Detect which cell encompasses the target text, then output its (x, y) center coordinate. 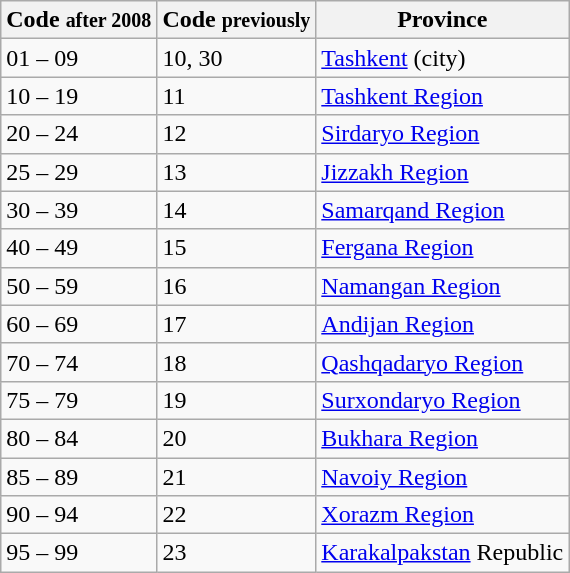
17 (236, 324)
20 (236, 438)
10, 30 (236, 58)
Andijan Region (442, 324)
13 (236, 172)
25 – 29 (79, 172)
Namangan Region (442, 286)
21 (236, 477)
20 – 24 (79, 134)
40 – 49 (79, 248)
Qashqadaryo Region (442, 362)
80 – 84 (79, 438)
Tashkent (city) (442, 58)
Xorazm Region (442, 515)
19 (236, 400)
75 – 79 (79, 400)
Sirdaryo Region (442, 134)
50 – 59 (79, 286)
85 – 89 (79, 477)
Code after 2008 (79, 20)
22 (236, 515)
Province (442, 20)
Bukhara Region (442, 438)
Jizzakh Region (442, 172)
Fergana Region (442, 248)
90 – 94 (79, 515)
15 (236, 248)
Code previously (236, 20)
30 – 39 (79, 210)
Tashkent Region (442, 96)
14 (236, 210)
16 (236, 286)
Samarqand Region (442, 210)
Surxondaryo Region (442, 400)
12 (236, 134)
11 (236, 96)
60 – 69 (79, 324)
18 (236, 362)
10 – 19 (79, 96)
01 – 09 (79, 58)
Karakalpakstan Republic (442, 553)
Navoiy Region (442, 477)
95 – 99 (79, 553)
70 – 74 (79, 362)
23 (236, 553)
